Output the (x, y) coordinate of the center of the cell containing the given text.  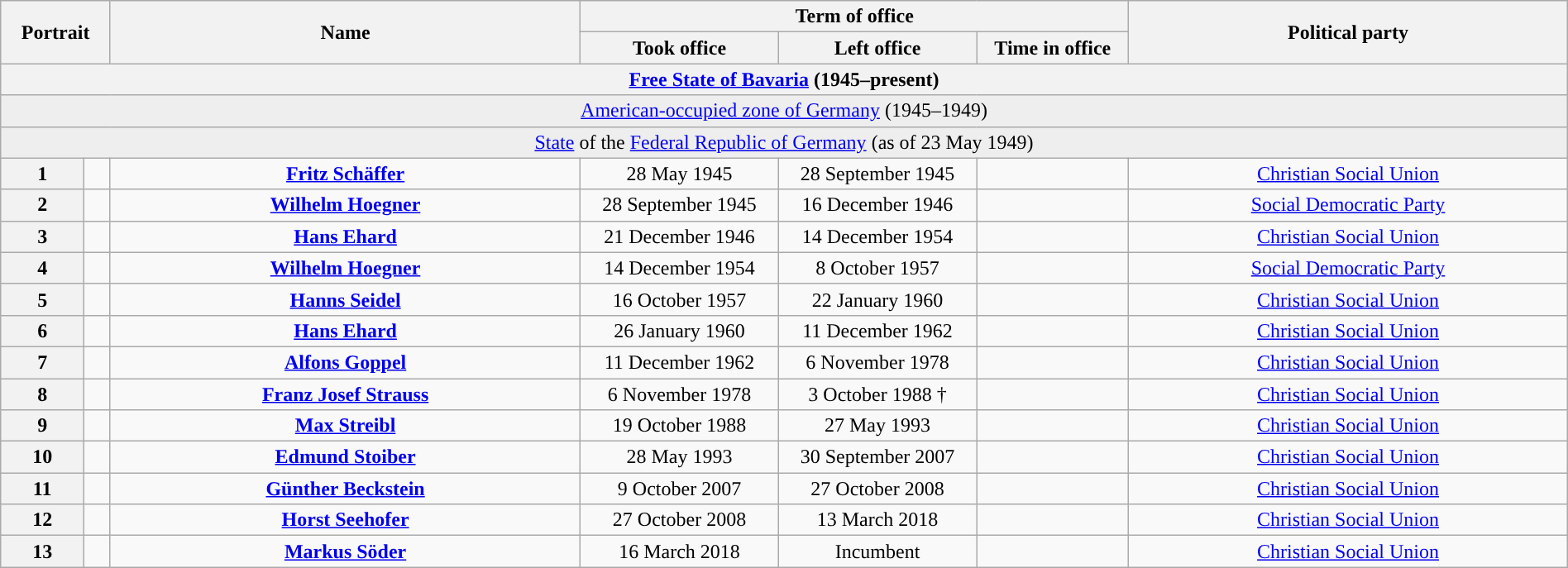
16 December 1946 (877, 205)
7 (43, 362)
6 (43, 331)
3 (43, 236)
American-occupied zone of Germany (1945–1949) (784, 111)
Took office (680, 48)
12 (43, 520)
Left office (877, 48)
8 (43, 394)
3 October 1988 † (877, 394)
13 March 2018 (877, 520)
Max Streibl (345, 426)
Political party (1348, 32)
Fritz Schäffer (345, 174)
22 January 1960 (877, 299)
Free State of Bavaria (1945–present) (784, 79)
Horst Seehofer (345, 520)
Günther Beckstein (345, 489)
Name (345, 32)
11 (43, 489)
13 (43, 551)
Time in office (1053, 48)
16 March 2018 (680, 551)
30 September 2007 (877, 457)
Portrait (56, 32)
16 October 1957 (680, 299)
19 October 1988 (680, 426)
Franz Josef Strauss (345, 394)
9 October 2007 (680, 489)
28 May 1993 (680, 457)
2 (43, 205)
8 October 1957 (877, 268)
Alfons Goppel (345, 362)
21 December 1946 (680, 236)
9 (43, 426)
Incumbent (877, 551)
4 (43, 268)
Markus Söder (345, 551)
10 (43, 457)
Edmund Stoiber (345, 457)
Hanns Seidel (345, 299)
State of the Federal Republic of Germany (as of 23 May 1949) (784, 142)
5 (43, 299)
26 January 1960 (680, 331)
27 May 1993 (877, 426)
28 May 1945 (680, 174)
Term of office (855, 17)
1 (43, 174)
